For the text-containing cell, return its midpoint in (x, y) coordinate format. 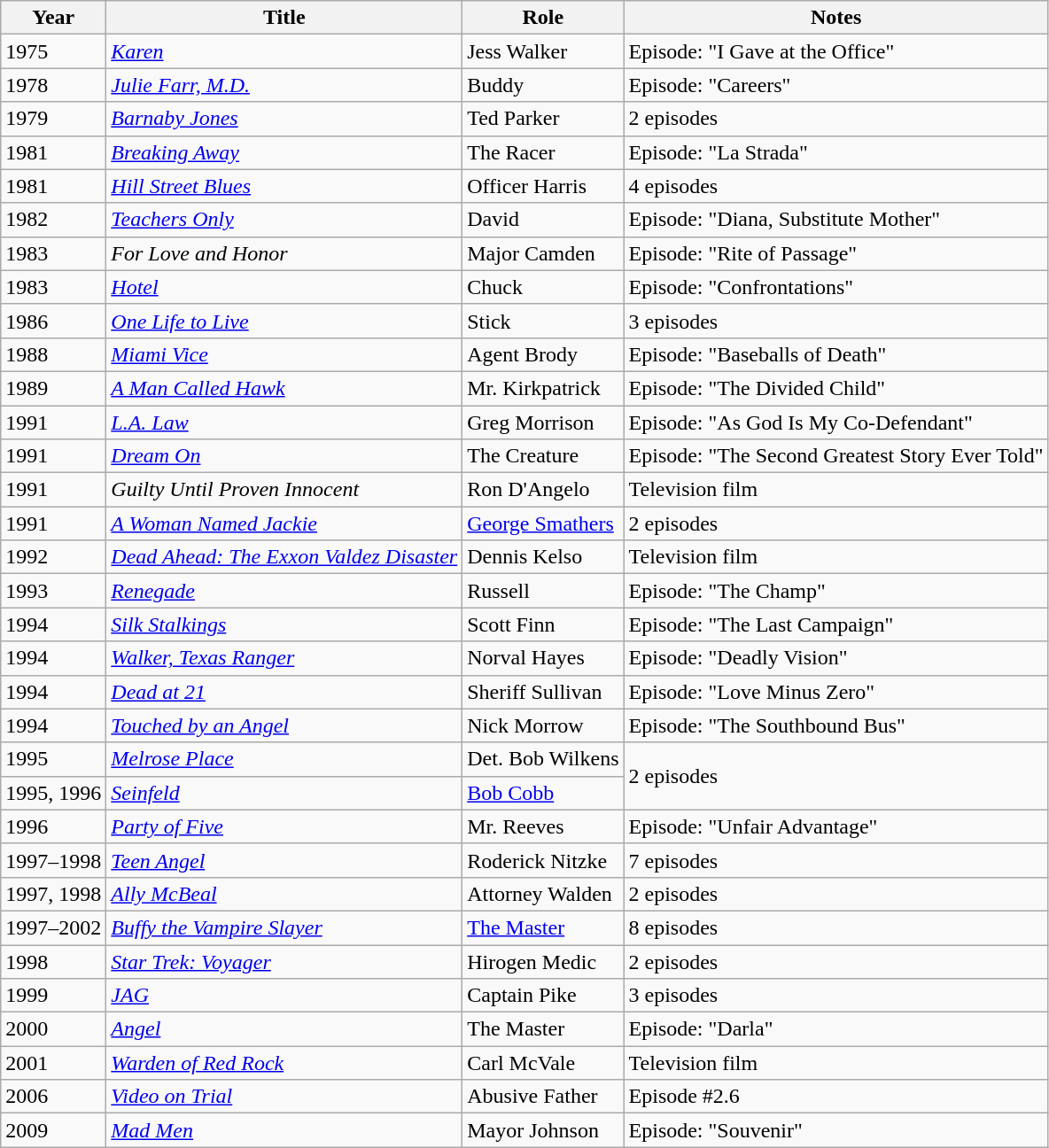
Episode: "Confrontations" (836, 287)
Episode: "The Southbound Bus" (836, 725)
1988 (53, 354)
Party of Five (284, 826)
Jess Walker (543, 51)
Russell (543, 591)
Teachers Only (284, 220)
Star Trek: Voyager (284, 961)
Nick Morrow (543, 725)
JAG (284, 996)
7 episodes (836, 860)
A Man Called Hawk (284, 388)
8 episodes (836, 927)
Mad Men (284, 1130)
Scott Finn (543, 624)
Miami Vice (284, 354)
Ally McBeal (284, 894)
Episode #2.6 (836, 1097)
Melrose Place (284, 759)
Abusive Father (543, 1097)
2009 (53, 1130)
Episode: "The Second Greatest Story Ever Told" (836, 456)
Karen (284, 51)
Renegade (284, 591)
Det. Bob Wilkens (543, 759)
Walker, Texas Ranger (284, 658)
1982 (53, 220)
Stick (543, 321)
Bob Cobb (543, 793)
Angel (284, 1029)
2001 (53, 1063)
Episode: "La Strada" (836, 152)
1998 (53, 961)
Episode: "I Gave at the Office" (836, 51)
1997, 1998 (53, 894)
Attorney Walden (543, 894)
1993 (53, 591)
Hotel (284, 287)
Breaking Away (284, 152)
1978 (53, 85)
Agent Brody (543, 354)
1997–1998 (53, 860)
2000 (53, 1029)
1986 (53, 321)
Episode: "Darla" (836, 1029)
Video on Trial (284, 1097)
Dream On (284, 456)
Episode: "Baseballs of Death" (836, 354)
Episode: "Diana, Substitute Mother" (836, 220)
Warden of Red Rock (284, 1063)
One Life to Live (284, 321)
Mr. Kirkpatrick (543, 388)
For Love and Honor (284, 253)
Norval Hayes (543, 658)
Dead at 21 (284, 692)
2006 (53, 1097)
Episode: "Careers" (836, 85)
Episode: "The Divided Child" (836, 388)
David (543, 220)
Chuck (543, 287)
1995 (53, 759)
Episode: "Deadly Vision" (836, 658)
Julie Farr, M.D. (284, 85)
1992 (53, 557)
4 episodes (836, 186)
Mr. Reeves (543, 826)
Episode: "As God Is My Co-Defendant" (836, 423)
Role (543, 18)
A Woman Named Jackie (284, 524)
Guilty Until Proven Innocent (284, 490)
Barnaby Jones (284, 119)
1979 (53, 119)
The Racer (543, 152)
Greg Morrison (543, 423)
Mayor Johnson (543, 1130)
Buddy (543, 85)
Dead Ahead: The Exxon Valdez Disaster (284, 557)
Year (53, 18)
Hirogen Medic (543, 961)
Major Camden (543, 253)
Teen Angel (284, 860)
Episode: "Rite of Passage" (836, 253)
Episode: "Love Minus Zero" (836, 692)
Notes (836, 18)
Episode: "The Last Campaign" (836, 624)
Captain Pike (543, 996)
Silk Stalkings (284, 624)
Hill Street Blues (284, 186)
1995, 1996 (53, 793)
Officer Harris (543, 186)
Ron D'Angelo (543, 490)
Episode: "Unfair Advantage" (836, 826)
1999 (53, 996)
Seinfeld (284, 793)
Title (284, 18)
Roderick Nitzke (543, 860)
Touched by an Angel (284, 725)
The Creature (543, 456)
1996 (53, 826)
1997–2002 (53, 927)
Episode: "Souvenir" (836, 1130)
Carl McVale (543, 1063)
Ted Parker (543, 119)
Sheriff Sullivan (543, 692)
1989 (53, 388)
George Smathers (543, 524)
Buffy the Vampire Slayer (284, 927)
L.A. Law (284, 423)
Episode: "The Champ" (836, 591)
Dennis Kelso (543, 557)
1975 (53, 51)
